From the cell containing the given text, extract its center point as (x, y) coordinate. 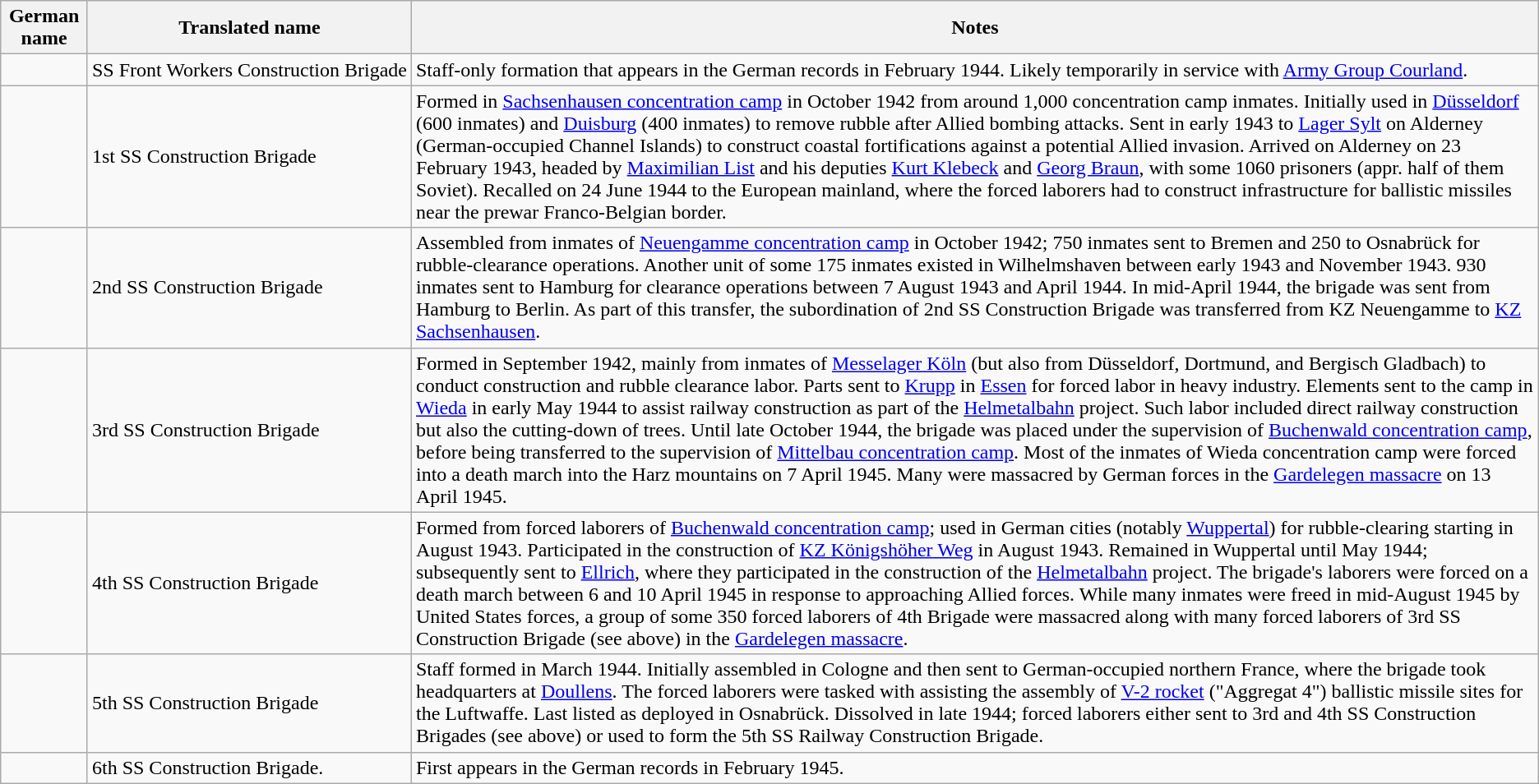
Translated name (249, 28)
Staff-only formation that appears in the German records in February 1944. Likely temporarily in service with Army Group Courland. (975, 70)
4th SS Construction Brigade (249, 583)
SS Front Workers Construction Brigade (249, 70)
1st SS Construction Brigade (249, 156)
3rd SS Construction Brigade (249, 430)
6th SS Construction Brigade. (249, 768)
2nd SS Construction Brigade (249, 288)
Notes (975, 28)
5th SS Construction Brigade (249, 703)
German name (44, 28)
First appears in the German records in February 1945. (975, 768)
